Provide the (x, y) coordinate of the cell's center where the given text is located.  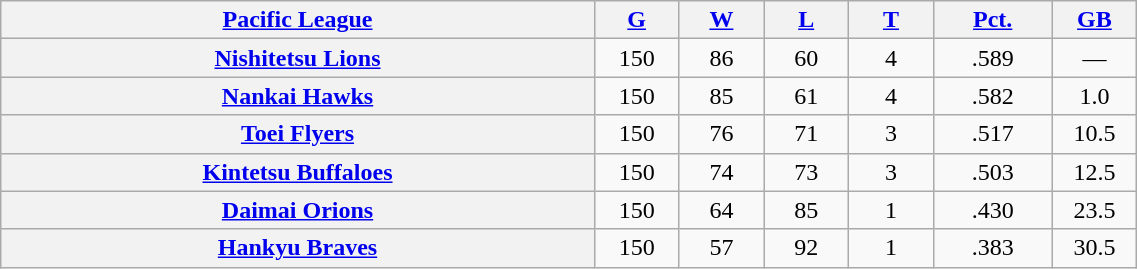
Daimai Orions (298, 210)
Pacific League (298, 20)
10.5 (1094, 134)
Toei Flyers (298, 134)
73 (806, 172)
W (722, 20)
.582 (992, 96)
60 (806, 58)
L (806, 20)
GB (1094, 20)
64 (722, 210)
57 (722, 248)
Kintetsu Buffaloes (298, 172)
T (892, 20)
Pct. (992, 20)
.517 (992, 134)
Hankyu Braves (298, 248)
.589 (992, 58)
.430 (992, 210)
.383 (992, 248)
74 (722, 172)
G (636, 20)
92 (806, 248)
— (1094, 58)
30.5 (1094, 248)
61 (806, 96)
76 (722, 134)
12.5 (1094, 172)
71 (806, 134)
23.5 (1094, 210)
Nishitetsu Lions (298, 58)
1.0 (1094, 96)
86 (722, 58)
.503 (992, 172)
Nankai Hawks (298, 96)
